Return [X, Y] of the center of cell containing provided text 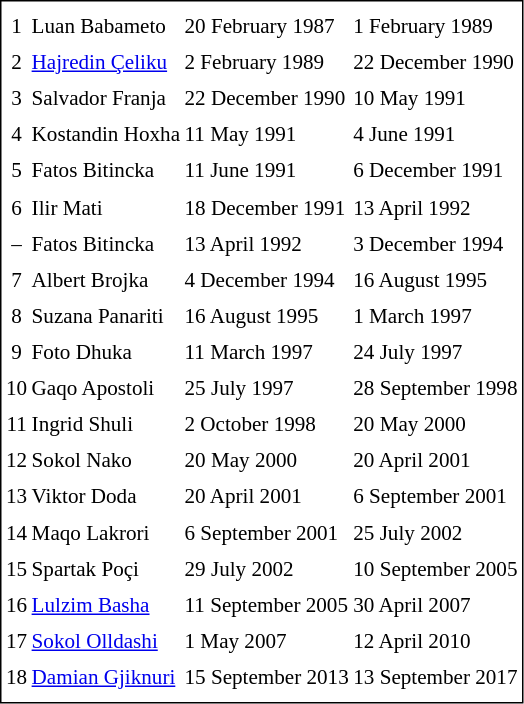
Gaqo Apostoli [106, 388]
Maqo Lakrori [106, 533]
14 [16, 533]
Sokol Olldashi [106, 641]
Spartak Poçi [106, 569]
11 September 2005 [267, 605]
15 [16, 569]
Kostandin Hoxha [106, 135]
10 [16, 388]
3 [16, 99]
11 May 1991 [267, 135]
2 February 1989 [267, 63]
24 July 1997 [435, 352]
6 [16, 207]
25 July 2002 [435, 533]
10 September 2005 [435, 569]
1 May 2007 [267, 641]
20 February 1987 [267, 26]
3 December 1994 [435, 243]
Ingrid Shuli [106, 424]
Viktor Doda [106, 497]
2 October 1998 [267, 424]
13 September 2017 [435, 677]
Damian Gjiknuri [106, 677]
1 March 1997 [435, 316]
8 [16, 316]
Foto Dhuka [106, 352]
7 [16, 280]
4 June 1991 [435, 135]
6 December 1991 [435, 171]
Albert Brojka [106, 280]
1 [16, 26]
18 [16, 677]
13 [16, 497]
30 April 2007 [435, 605]
11 [16, 424]
Luan Babameto [106, 26]
1 February 1989 [435, 26]
25 July 1997 [267, 388]
Lulzim Basha [106, 605]
Salvador Franja [106, 99]
Hajredin Çeliku [106, 63]
9 [16, 352]
5 [16, 171]
18 December 1991 [267, 207]
11 June 1991 [267, 171]
4 December 1994 [267, 280]
17 [16, 641]
Ilir Mati [106, 207]
12 [16, 460]
– [16, 243]
2 [16, 63]
29 July 2002 [267, 569]
10 May 1991 [435, 99]
4 [16, 135]
28 September 1998 [435, 388]
Suzana Panariti [106, 316]
12 April 2010 [435, 641]
15 September 2013 [267, 677]
Sokol Nako [106, 460]
16 [16, 605]
11 March 1997 [267, 352]
